Determine the (X, Y) coordinate at the center of the cell enclosing the given text.  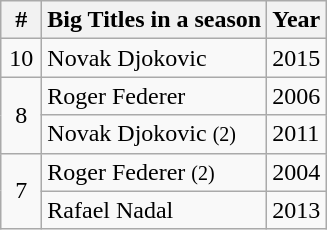
2011 (296, 134)
# (22, 20)
2006 (296, 96)
Big Titles in a season (154, 20)
8 (22, 115)
Year (296, 20)
7 (22, 191)
Roger Federer (2) (154, 172)
2013 (296, 210)
2015 (296, 58)
10 (22, 58)
Rafael Nadal (154, 210)
Novak Djokovic (154, 58)
Roger Federer (154, 96)
2004 (296, 172)
Novak Djokovic (2) (154, 134)
